Search for the cell housing the specified text and yield its [X, Y] center coordinate. 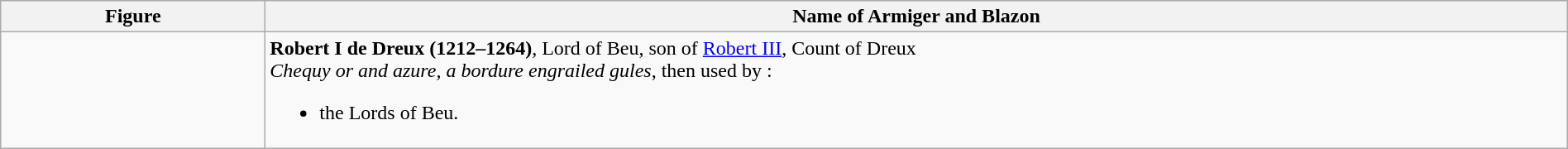
Figure [133, 17]
Name of Armiger and Blazon [916, 17]
